Return the (x, y) coordinate for the center point of the cell that contains the specified text.  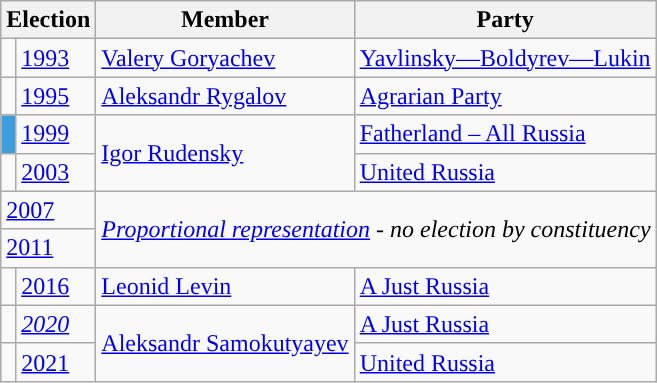
Fatherland – All Russia (505, 134)
Member (225, 20)
2020 (56, 324)
Election (48, 20)
Proportional representation - no election by constituency (376, 229)
Aleksandr Rygalov (225, 96)
Agrarian Party (505, 96)
Valery Goryachev (225, 58)
2007 (48, 210)
2021 (56, 362)
1993 (56, 58)
2003 (56, 172)
Yavlinsky—Boldyrev—Lukin (505, 58)
1995 (56, 96)
2011 (48, 248)
Igor Rudensky (225, 153)
Aleksandr Samokutyayev (225, 343)
Party (505, 20)
1999 (56, 134)
2016 (56, 286)
Leonid Levin (225, 286)
